Identify which cell holds the provided text, then report its [X, Y] central coordinate. 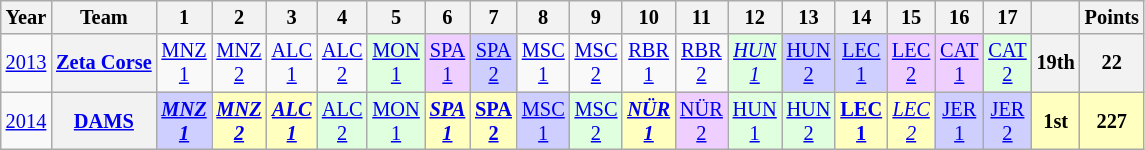
CAT2 [1007, 63]
RBR2 [702, 63]
14 [861, 17]
19th [1056, 63]
Team [104, 17]
12 [755, 17]
Points [1112, 17]
JER1 [959, 121]
CAT1 [959, 63]
Year [26, 17]
22 [1112, 63]
16 [959, 17]
8 [544, 17]
15 [911, 17]
17 [1007, 17]
227 [1112, 121]
5 [396, 17]
2014 [26, 121]
13 [809, 17]
10 [648, 17]
7 [494, 17]
4 [342, 17]
NÜR2 [702, 121]
DAMS [104, 121]
JER2 [1007, 121]
RBR1 [648, 63]
6 [448, 17]
3 [292, 17]
9 [596, 17]
2013 [26, 63]
2 [240, 17]
1st [1056, 121]
1 [184, 17]
11 [702, 17]
NÜR1 [648, 121]
Zeta Corse [104, 63]
